Search for the cell housing the specified text and yield its (X, Y) center coordinate. 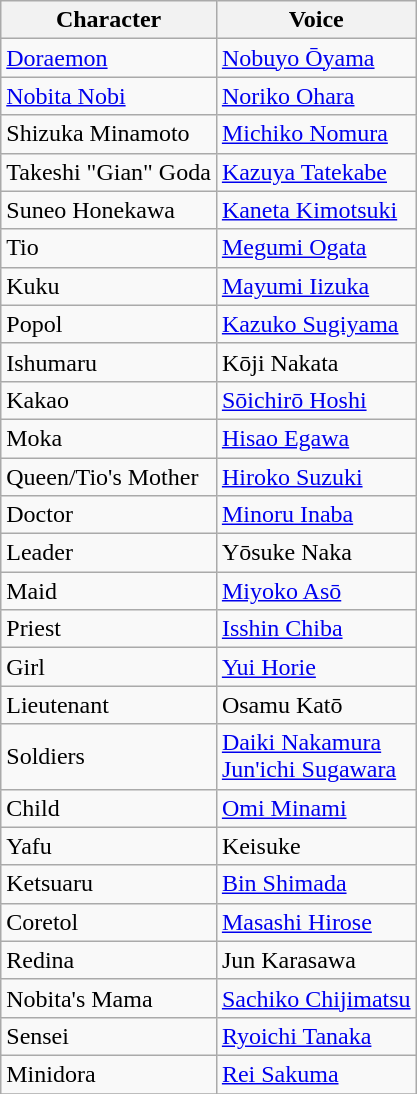
Osamu Katō (316, 705)
Kōji Nakata (316, 362)
Yafu (109, 846)
Lieutenant (109, 705)
Child (109, 808)
Megumi Ogata (316, 248)
Maid (109, 591)
Bin Shimada (316, 884)
Omi Minami (316, 808)
Kazuya Tatekabe (316, 172)
Soldiers (109, 756)
Suneo Honekawa (109, 210)
Queen/Tio's Mother (109, 477)
Kazuko Sugiyama (316, 324)
Takeshi "Gian" Goda (109, 172)
Ketsuaru (109, 884)
Girl (109, 667)
Hisao Egawa (316, 438)
Kuku (109, 286)
Nobita's Mama (109, 998)
Priest (109, 629)
Masashi Hirose (316, 922)
Kakao (109, 400)
Doraemon (109, 58)
Moka (109, 438)
Daiki NakamuraJun'ichi Sugawara (316, 756)
Leader (109, 553)
Minidora (109, 1074)
Yui Horie (316, 667)
Ishumaru (109, 362)
Minoru Inaba (316, 515)
Michiko Nomura (316, 134)
Jun Karasawa (316, 960)
Doctor (109, 515)
Isshin Chiba (316, 629)
Redina (109, 960)
Ryoichi Tanaka (316, 1036)
Shizuka Minamoto (109, 134)
Noriko Ohara (316, 96)
Character (109, 20)
Rei Sakuma (316, 1074)
Sachiko Chijimatsu (316, 998)
Voice (316, 20)
Yōsuke Naka (316, 553)
Popol (109, 324)
Kaneta Kimotsuki (316, 210)
Coretol (109, 922)
Miyoko Asō (316, 591)
Keisuke (316, 846)
Sensei (109, 1036)
Nobuyo Ōyama (316, 58)
Mayumi Iizuka (316, 286)
Tio (109, 248)
Sōichirō Hoshi (316, 400)
Nobita Nobi (109, 96)
Hiroko Suzuki (316, 477)
